From the cell containing the given text, extract its center point as [x, y] coordinate. 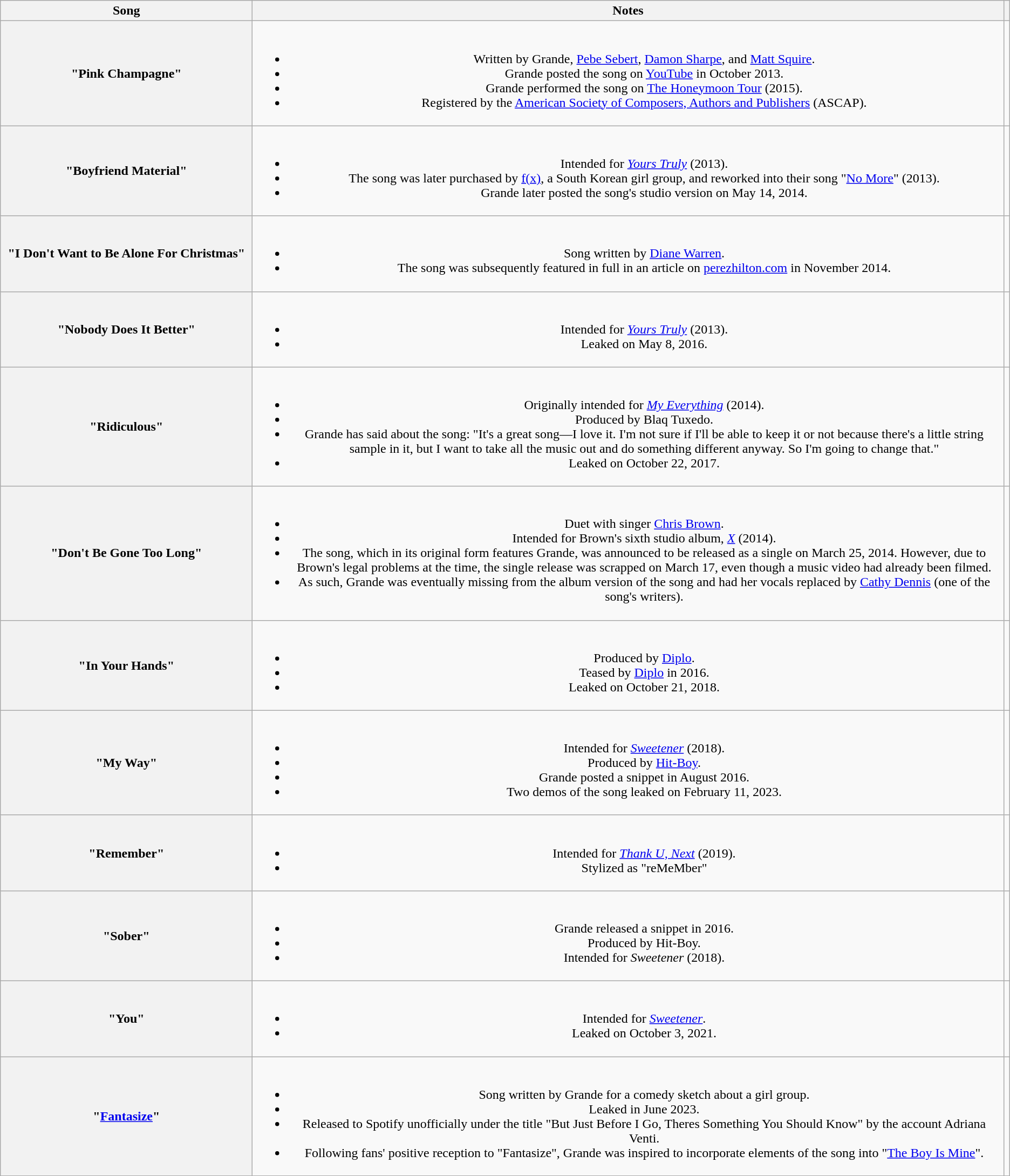
"Remember" [126, 853]
Produced by Diplo.Teased by Diplo in 2016.Leaked on October 21, 2018. [628, 665]
Intended for Thank U, Next (2019).Stylized as "reMeMber" [628, 853]
"My Way" [126, 763]
Grande released a snippet in 2016.Produced by Hit-Boy.Intended for Sweetener (2018). [628, 936]
"Ridiculous" [126, 426]
Song written by Diane Warren.The song was subsequently featured in full in an article on perezhilton.com in November 2014. [628, 254]
Notes [628, 11]
"Don't Be Gone Too Long" [126, 553]
"Boyfriend Material" [126, 171]
"Sober" [126, 936]
Song [126, 11]
"Nobody Does It Better" [126, 329]
"Fantasize" [126, 1116]
Intended for Sweetener.Leaked on October 3, 2021. [628, 1018]
"You" [126, 1018]
Intended for Sweetener (2018).Produced by Hit-Boy.Grande posted a snippet in August 2016.Two demos of the song leaked on February 11, 2023. [628, 763]
"I Don't Want to Be Alone For Christmas" [126, 254]
Intended for Yours Truly (2013).Leaked on May 8, 2016. [628, 329]
"In Your Hands" [126, 665]
"Pink Champagne" [126, 73]
